Provide the [X, Y] coordinate of the cell's center where the given text is located.  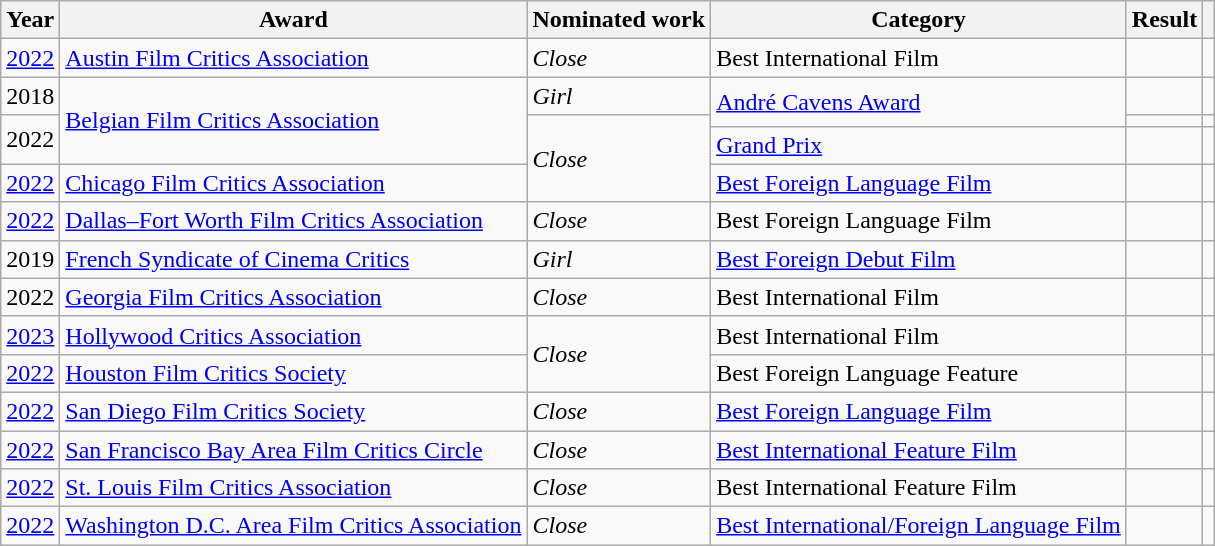
San Diego Film Critics Society [294, 411]
Best International/Foreign Language Film [919, 526]
Hollywood Critics Association [294, 335]
Award [294, 20]
Chicago Film Critics Association [294, 183]
St. Louis Film Critics Association [294, 488]
Result [1164, 20]
Belgian Film Critics Association [294, 120]
Dallas–Fort Worth Film Critics Association [294, 221]
2019 [30, 259]
2023 [30, 335]
Houston Film Critics Society [294, 373]
French Syndicate of Cinema Critics [294, 259]
Nominated work [619, 20]
Category [919, 20]
Grand Prix [919, 145]
2018 [30, 96]
Year [30, 20]
Austin Film Critics Association [294, 58]
André Cavens Award [919, 102]
Washington D.C. Area Film Critics Association [294, 526]
Best Foreign Language Feature [919, 373]
San Francisco Bay Area Film Critics Circle [294, 449]
Best Foreign Debut Film [919, 259]
Georgia Film Critics Association [294, 297]
